Capture the cell that displays the provided text and extract its [x, y] central coordinate. 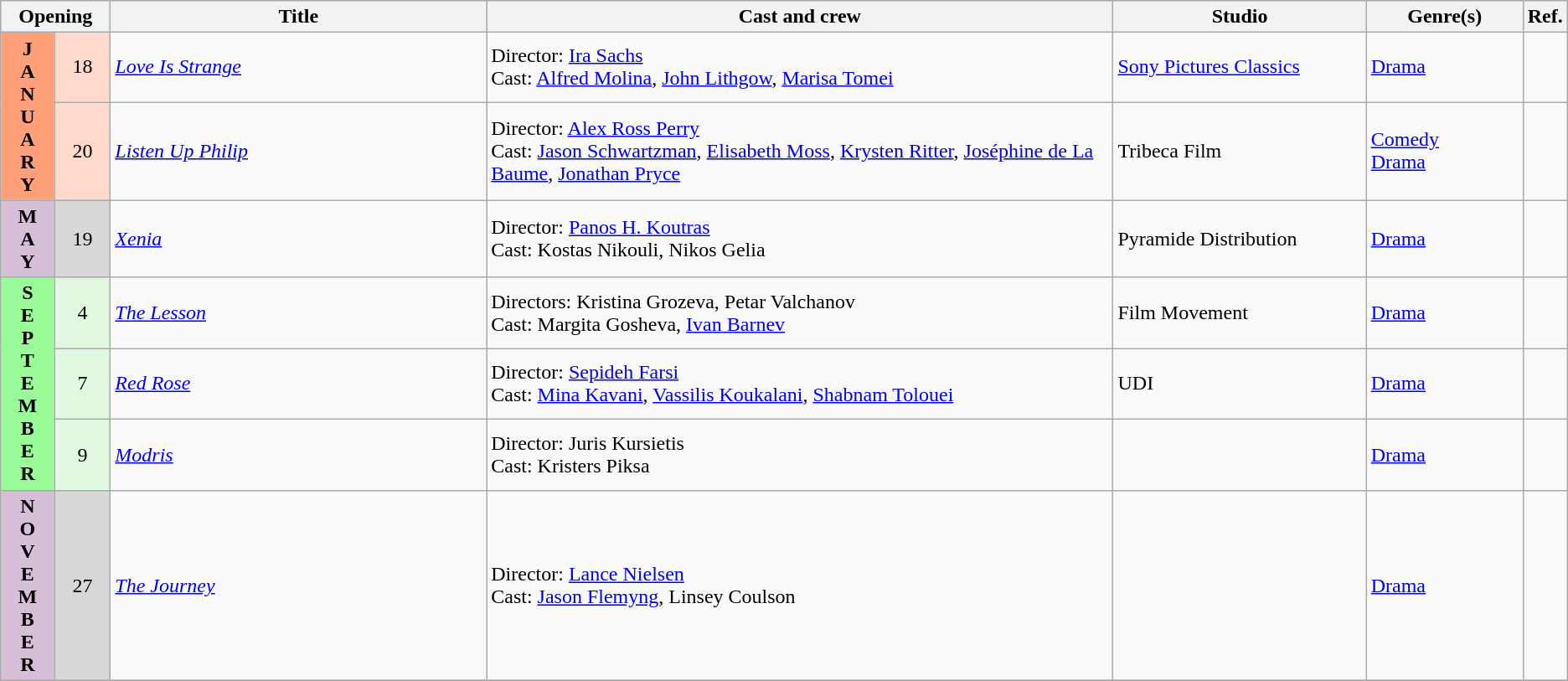
Listen Up Philip [298, 151]
19 [82, 239]
Title [298, 17]
Modris [298, 454]
Film Movement [1240, 313]
MAY [28, 239]
20 [82, 151]
Love Is Strange [298, 67]
Red Rose [298, 384]
Genre(s) [1444, 17]
Ref. [1545, 17]
4 [82, 313]
NOVEMBER [28, 585]
Comedy Drama [1444, 151]
Director: Juris Kursietis Cast: Kristers Piksa [800, 454]
Sony Pictures Classics [1240, 67]
The Journey [298, 585]
7 [82, 384]
Directors: Kristina Grozeva, Petar Valchanov Cast: Margita Gosheva, Ivan Barnev [800, 313]
JANUARY [28, 116]
Director: Alex Ross Perry Cast: Jason Schwartzman, Elisabeth Moss, Krysten Ritter, Joséphine de La Baume, Jonathan Pryce [800, 151]
Cast and crew [800, 17]
Director: Sepideh Farsi Cast: Mina Kavani, Vassilis Koukalani, Shabnam Tolouei [800, 384]
Opening [55, 17]
27 [82, 585]
Director: Panos H. Koutras Cast: Kostas Nikouli, Nikos Gelia [800, 239]
UDI [1240, 384]
The Lesson [298, 313]
Xenia [298, 239]
Tribeca Film [1240, 151]
Director: Lance Nielsen Cast: Jason Flemyng, Linsey Coulson [800, 585]
18 [82, 67]
9 [82, 454]
SEPTEMBER [28, 384]
Director: Ira Sachs Cast: Alfred Molina, John Lithgow, Marisa Tomei [800, 67]
Pyramide Distribution [1240, 239]
Studio [1240, 17]
